Scan for the cell matching the given text and deliver its (x, y) coordinate at center. 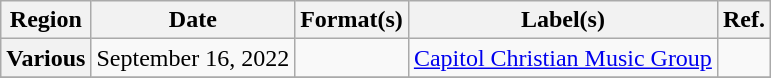
Date (193, 20)
September 16, 2022 (193, 58)
Label(s) (562, 20)
Region (46, 20)
Capitol Christian Music Group (562, 58)
Ref. (744, 20)
Format(s) (352, 20)
Various (46, 58)
